Pinpoint the cell where the given text exists, returning its (X, Y) midpoint coordinate. 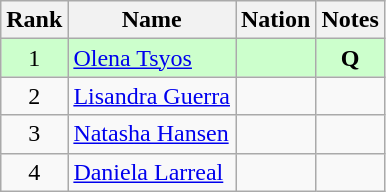
Natasha Hansen (152, 134)
4 (34, 172)
1 (34, 58)
2 (34, 96)
Notes (350, 20)
Nation (276, 20)
3 (34, 134)
Name (152, 20)
Lisandra Guerra (152, 96)
Q (350, 58)
Olena Tsyos (152, 58)
Rank (34, 20)
Daniela Larreal (152, 172)
